For the text-containing cell, return its midpoint in [x, y] coordinate format. 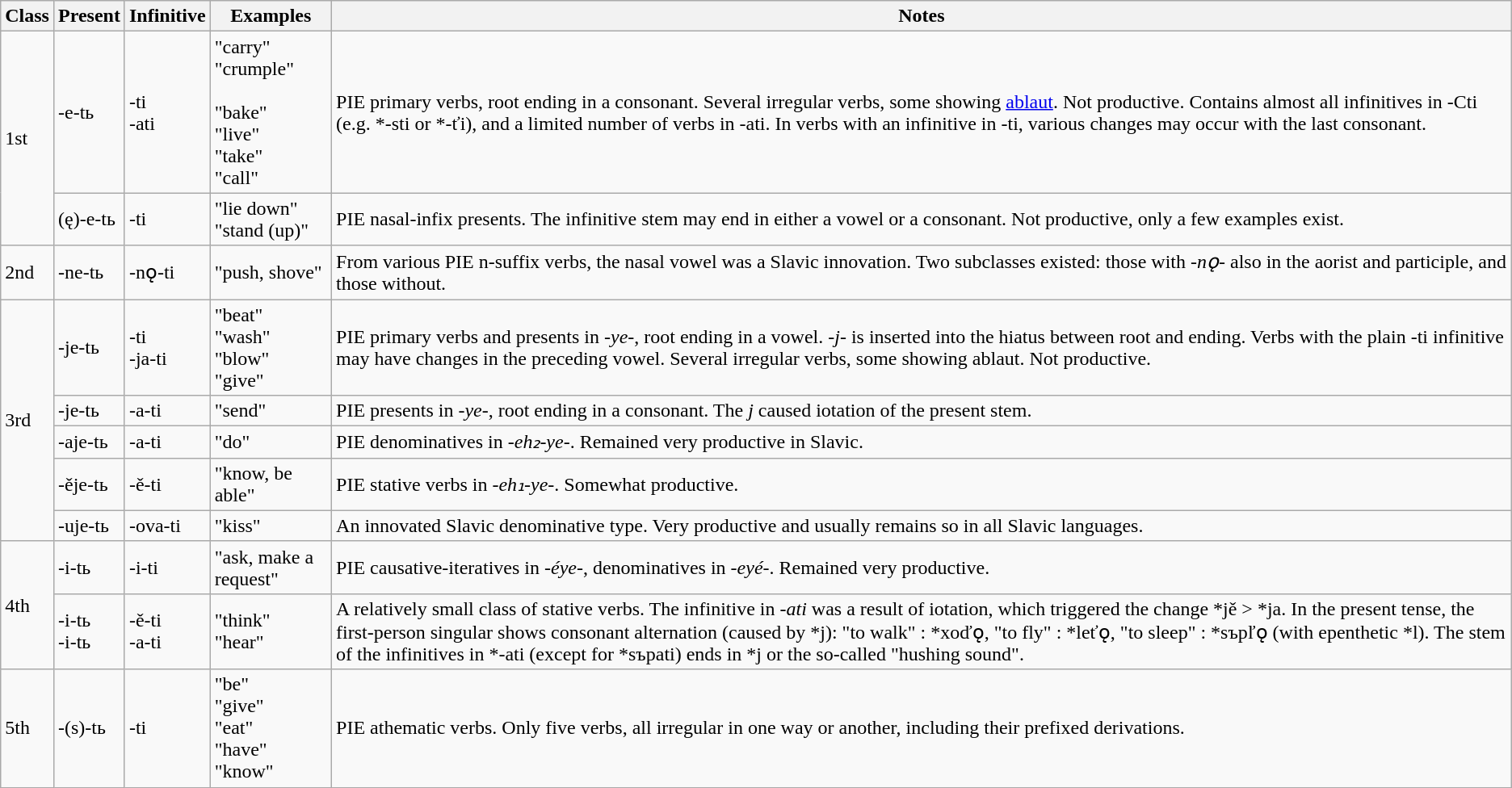
"push, shove" [271, 273]
"kiss" [271, 526]
-ti-ati [167, 112]
Examples [271, 16]
5th [27, 728]
-e-tь [89, 112]
-uje-tь [89, 526]
-ova-ti [167, 526]
Class [27, 16]
4th [27, 606]
3rd [27, 420]
-i-tь-i-tь [89, 631]
2nd [27, 273]
-ěje-tь [89, 484]
-ne-tь [89, 273]
PIE stative verbs in -eh₁-ye-. Somewhat productive. [922, 484]
An innovated Slavic denominative type. Very productive and usually remains so in all Slavic languages. [922, 526]
"know, be able" [271, 484]
"send" [271, 411]
PIE nasal-infix presents. The infinitive stem may end in either a vowel or a consonant. Not productive, only a few examples exist. [922, 220]
(ę)-e-tь [89, 220]
"think" "hear" [271, 631]
-i-ti [167, 567]
"carry" "crumple" "bake" "live" "take" "call" [271, 112]
PIE athematic verbs. Only five verbs, all irregular in one way or another, including their prefixed derivations. [922, 728]
PIE denominatives in -eh₂-ye-. Remained very productive in Slavic. [922, 442]
"beat" "wash" "blow" "give" [271, 347]
1st [27, 139]
"do" [271, 442]
-ti-ja-ti [167, 347]
-ě-ti [167, 484]
-aje-tь [89, 442]
-(s)-tь [89, 728]
"ask, make a request" [271, 567]
-nǫ-ti [167, 273]
"be" "give" "eat" "have" "know" [271, 728]
PIE presents in -ye-, root ending in a consonant. The j caused iotation of the present stem. [922, 411]
"lie down" "stand (up)" [271, 220]
Present [89, 16]
Notes [922, 16]
-ě-ti-a-ti [167, 631]
Infinitive [167, 16]
PIE causative-iteratives in -éye-, denominatives in -eyé-. Remained very productive. [922, 567]
-i-tь [89, 567]
